Return the [X, Y] coordinate for the center point of the cell that contains the specified text.  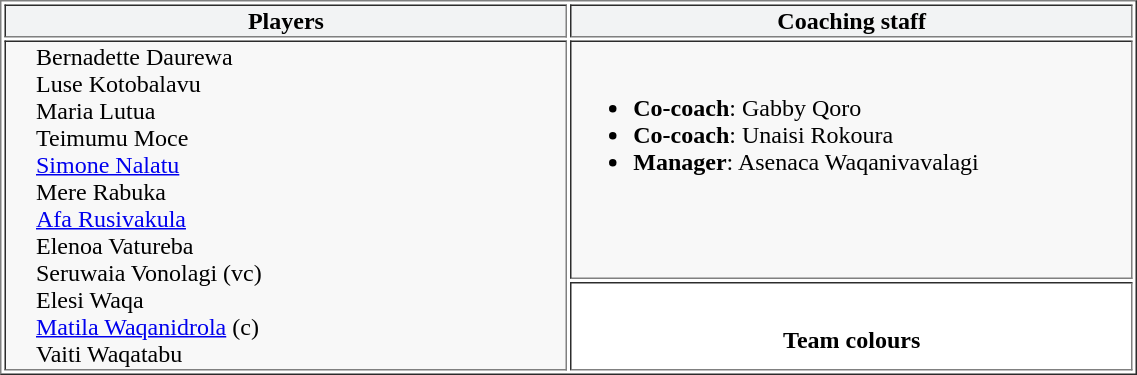
Co-coach: Gabby QoroCo-coach: Unaisi RokouraManager: Asenaca Waqanivavalagi [852, 160]
Coaching staff [852, 20]
Players [286, 20]
